From the cell containing the given text, extract its center point as [X, Y] coordinate. 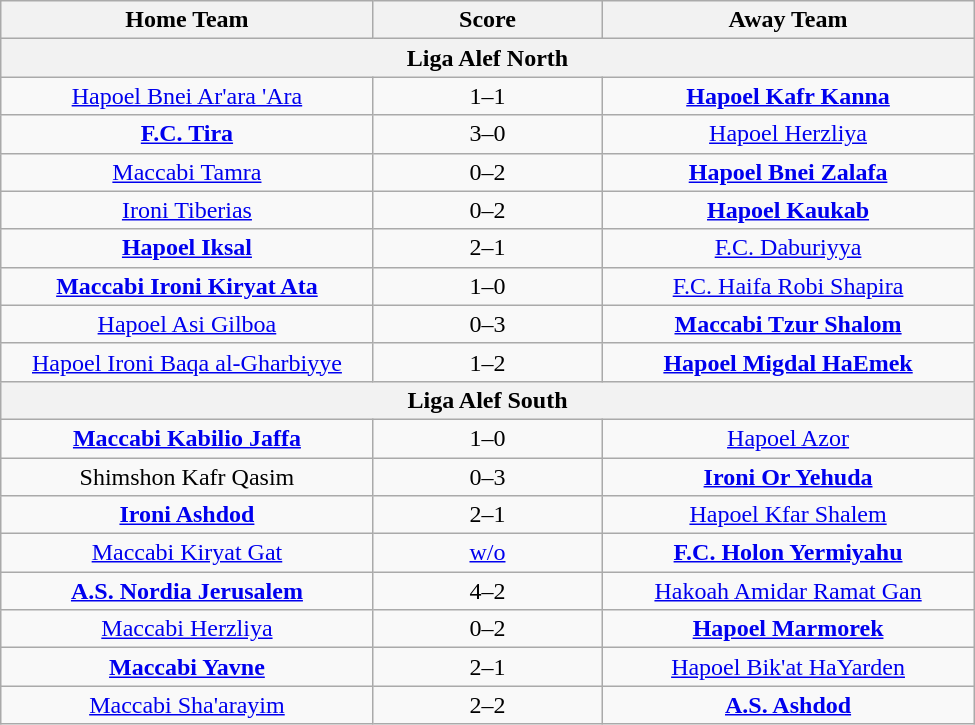
Maccabi Sha'arayim [187, 705]
Hapoel Asi Gilboa [187, 324]
Hapoel Bnei Ar'ara 'Ara [187, 96]
Maccabi Tamra [187, 172]
1–1 [488, 96]
Hakoah Amidar Ramat Gan [788, 591]
2–2 [488, 705]
w/o [488, 553]
F.C. Haifa Robi Shapira [788, 286]
Ironi Ashdod [187, 515]
4–2 [488, 591]
Maccabi Tzur Shalom [788, 324]
Home Team [187, 20]
Hapoel Migdal HaEmek [788, 362]
Maccabi Kabilio Jaffa [187, 438]
3–0 [488, 134]
F.C. Tira [187, 134]
Liga Alef North [488, 58]
A.S. Nordia Jerusalem [187, 591]
Hapoel Herzliya [788, 134]
1–2 [488, 362]
Hapoel Marmorek [788, 629]
Hapoel Kaukab [788, 210]
Hapoel Bik'at HaYarden [788, 667]
Hapoel Bnei Zalafa [788, 172]
A.S. Ashdod [788, 705]
Hapoel Ironi Baqa al-Gharbiyye [187, 362]
Maccabi Kiryat Gat [187, 553]
Hapoel Kfar Shalem [788, 515]
Liga Alef South [488, 400]
Hapoel Azor [788, 438]
Ironi Tiberias [187, 210]
Hapoel Iksal [187, 248]
Shimshon Kafr Qasim [187, 477]
F.C. Daburiyya [788, 248]
Ironi Or Yehuda [788, 477]
Maccabi Ironi Kiryat Ata [187, 286]
Score [488, 20]
Away Team [788, 20]
F.C. Holon Yermiyahu [788, 553]
Hapoel Kafr Kanna [788, 96]
Maccabi Herzliya [187, 629]
Maccabi Yavne [187, 667]
